Search for the cell housing the specified text and yield its (X, Y) center coordinate. 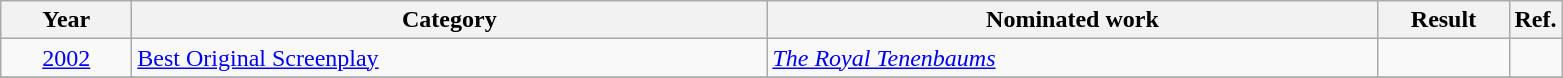
Year (66, 20)
Category (450, 20)
Nominated work (1072, 20)
Best Original Screenplay (450, 58)
Ref. (1536, 20)
2002 (66, 58)
Result (1444, 20)
The Royal Tenenbaums (1072, 58)
